Pinpoint the cell where the given text exists, returning its [x, y] midpoint coordinate. 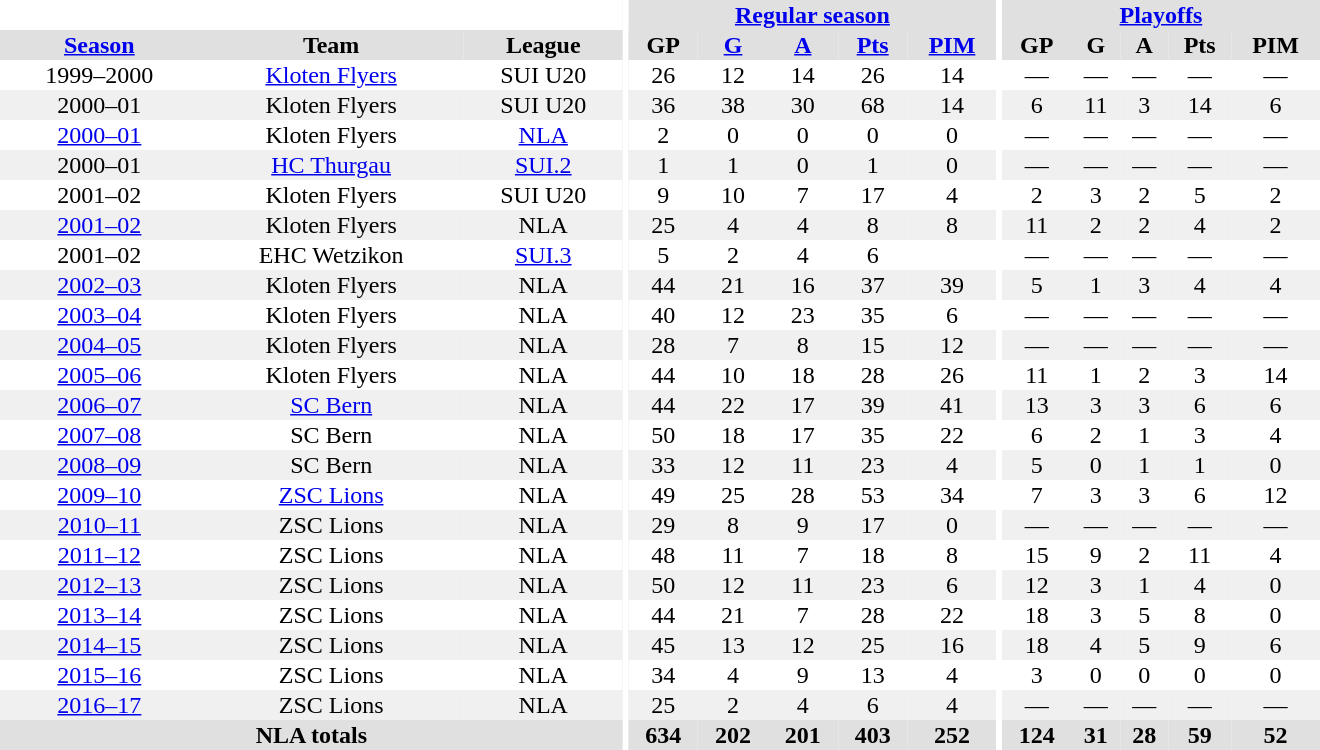
29 [663, 525]
49 [663, 495]
59 [1200, 735]
2013–14 [100, 615]
40 [663, 315]
30 [803, 105]
2004–05 [100, 345]
634 [663, 735]
36 [663, 105]
38 [733, 105]
NLA totals [312, 735]
2008–09 [100, 465]
48 [663, 555]
2009–10 [100, 495]
2006–07 [100, 405]
HC Thurgau [332, 165]
Playoffs [1161, 15]
2007–08 [100, 435]
2014–15 [100, 645]
31 [1096, 735]
2005–06 [100, 375]
37 [873, 285]
2012–13 [100, 585]
Team [332, 45]
2015–16 [100, 675]
2003–04 [100, 315]
EHC Wetzikon [332, 255]
124 [1037, 735]
Regular season [812, 15]
33 [663, 465]
403 [873, 735]
2002–03 [100, 285]
SUI.2 [544, 165]
2010–11 [100, 525]
52 [1276, 735]
2011–12 [100, 555]
1999–2000 [100, 75]
Season [100, 45]
68 [873, 105]
202 [733, 735]
League [544, 45]
SUI.3 [544, 255]
53 [873, 495]
252 [952, 735]
45 [663, 645]
41 [952, 405]
2016–17 [100, 705]
201 [803, 735]
